Provide the (X, Y) coordinate of the cell's center where the given text is located.  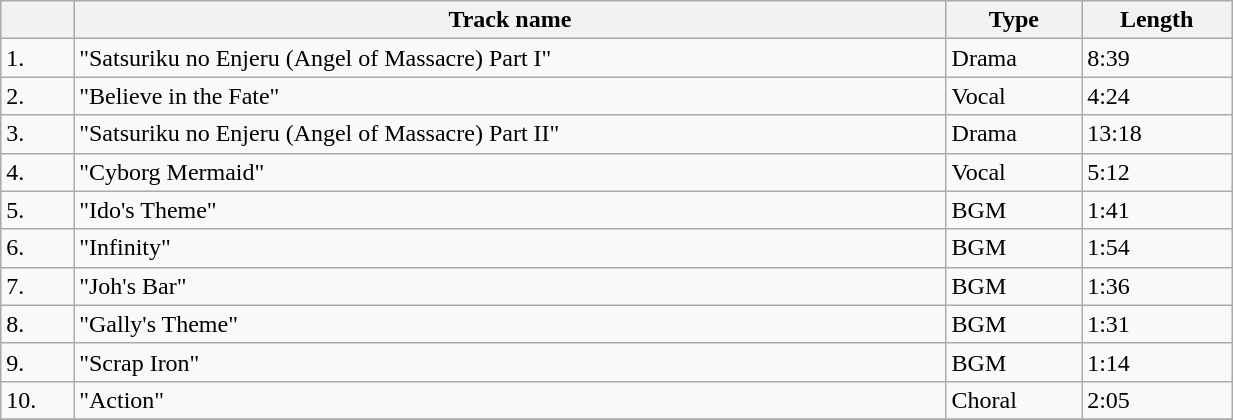
"Joh's Bar" (510, 286)
"Ido's Theme" (510, 210)
Length (1157, 20)
"Scrap Iron" (510, 362)
4. (38, 172)
Track name (510, 20)
1:54 (1157, 248)
1. (38, 58)
1:41 (1157, 210)
"Satsuriku no Enjeru (Angel of Massacre) Part I" (510, 58)
2. (38, 96)
5:12 (1157, 172)
Choral (1014, 400)
4:24 (1157, 96)
"Gally's Theme" (510, 324)
5. (38, 210)
10. (38, 400)
"Infinity" (510, 248)
8:39 (1157, 58)
2:05 (1157, 400)
"Believe in the Fate" (510, 96)
6. (38, 248)
"Cyborg Mermaid" (510, 172)
"Satsuriku no Enjeru (Angel of Massacre) Part II" (510, 134)
13:18 (1157, 134)
Type (1014, 20)
7. (38, 286)
9. (38, 362)
3. (38, 134)
8. (38, 324)
1:14 (1157, 362)
"Action" (510, 400)
1:36 (1157, 286)
1:31 (1157, 324)
